Extract the (X, Y) coordinate from the center of the cell holding the provided text.  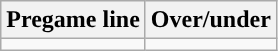
Over/under (210, 20)
Pregame line (74, 20)
